Scan for the cell matching the given text and deliver its (x, y) coordinate at center. 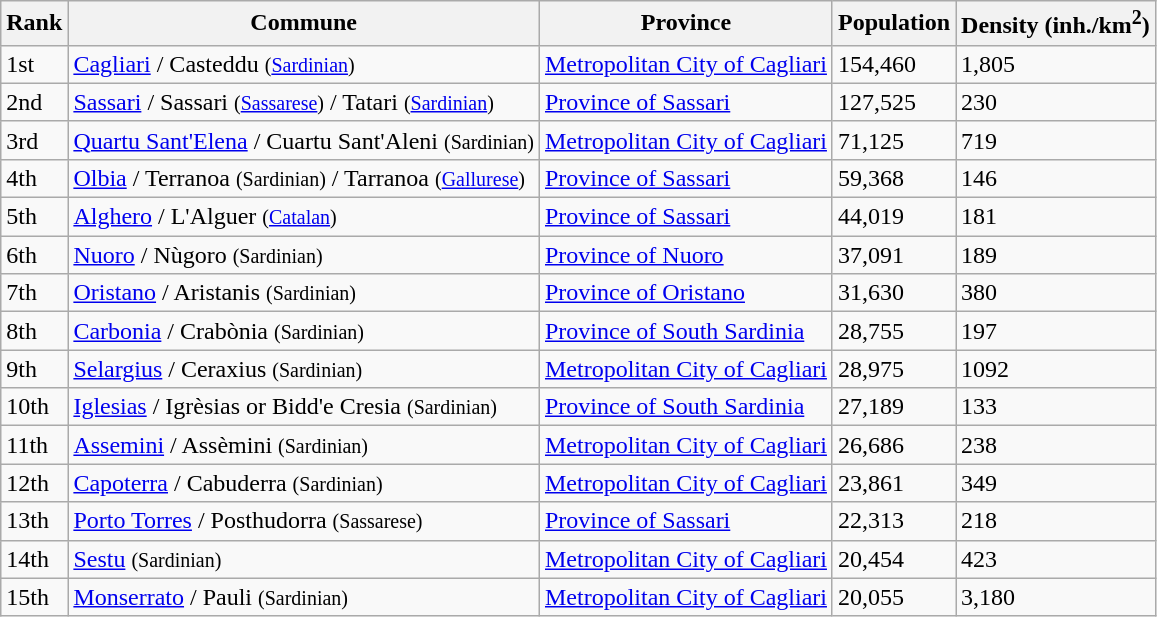
Olbia / Terranoa (Sardinian) / Tarranoa (Gallurese) (304, 178)
59,368 (894, 178)
20,055 (894, 597)
71,125 (894, 140)
Capoterra / Cabuderra (Sardinian) (304, 483)
22,313 (894, 521)
Iglesias / Igrèsias or Bidd'e Cresia (Sardinian) (304, 407)
10th (34, 407)
Selargius / Ceraxius (Sardinian) (304, 369)
8th (34, 331)
380 (1056, 293)
Commune (304, 24)
423 (1056, 559)
Province (686, 24)
181 (1056, 217)
Assemini / Assèmini (Sardinian) (304, 445)
6th (34, 255)
Quartu Sant'Elena / Cuartu Sant'Aleni (Sardinian) (304, 140)
12th (34, 483)
20,454 (894, 559)
719 (1056, 140)
5th (34, 217)
Nuoro / Nùgoro (Sardinian) (304, 255)
230 (1056, 102)
28,975 (894, 369)
44,019 (894, 217)
189 (1056, 255)
Province of Oristano (686, 293)
Sassari / Sassari (Sassarese) / Tatari (Sardinian) (304, 102)
3,180 (1056, 597)
15th (34, 597)
Rank (34, 24)
1,805 (1056, 64)
Carbonia / Crabònia (Sardinian) (304, 331)
23,861 (894, 483)
Alghero / L'Alguer (Catalan) (304, 217)
9th (34, 369)
1st (34, 64)
31,630 (894, 293)
11th (34, 445)
4th (34, 178)
3rd (34, 140)
1092 (1056, 369)
Sestu (Sardinian) (304, 559)
146 (1056, 178)
238 (1056, 445)
349 (1056, 483)
Province of Nuoro (686, 255)
37,091 (894, 255)
154,460 (894, 64)
197 (1056, 331)
Cagliari / Casteddu (Sardinian) (304, 64)
13th (34, 521)
7th (34, 293)
26,686 (894, 445)
27,189 (894, 407)
2nd (34, 102)
Density (inh./km2) (1056, 24)
Oristano / Aristanis (Sardinian) (304, 293)
133 (1056, 407)
Porto Torres / Posthudorra (Sassarese) (304, 521)
Monserrato / Pauli (Sardinian) (304, 597)
127,525 (894, 102)
218 (1056, 521)
28,755 (894, 331)
Population (894, 24)
14th (34, 559)
